For the text-containing cell, return its midpoint in [x, y] coordinate format. 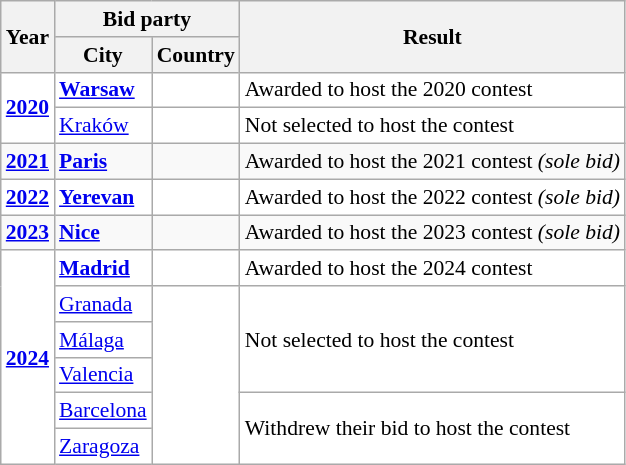
Barcelona [103, 411]
Kraków [103, 126]
2023 [28, 233]
Madrid [103, 269]
Yerevan [103, 197]
Paris [103, 162]
2024 [28, 358]
Awarded to host the 2021 contest (sole bid) [432, 162]
Valencia [103, 375]
City [103, 55]
Result [432, 36]
2020 [28, 108]
Awarded to host the 2023 contest (sole bid) [432, 233]
Awarded to host the 2024 contest [432, 269]
Country [196, 55]
Málaga [103, 340]
Granada [103, 304]
Withdrew their bid to host the contest [432, 428]
2021 [28, 162]
Year [28, 36]
Warsaw [103, 90]
Zaragoza [103, 447]
Nice [103, 233]
Bid party [147, 19]
2022 [28, 197]
Awarded to host the 2022 contest (sole bid) [432, 197]
Awarded to host the 2020 contest [432, 90]
